Return (X, Y) of the center of cell containing provided text 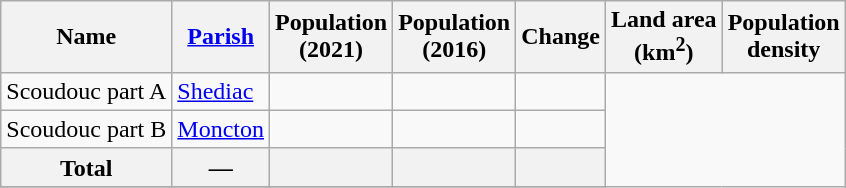
Land area(km2) (664, 37)
Population(2021) (332, 37)
— (221, 167)
Scoudouc part B (86, 129)
Moncton (221, 129)
Total (86, 167)
Populationdensity (784, 37)
Name (86, 37)
Change (561, 37)
Parish (221, 37)
Scoudouc part A (86, 91)
Population(2016) (454, 37)
Shediac (221, 91)
